Capture the cell that displays the provided text and extract its [X, Y] central coordinate. 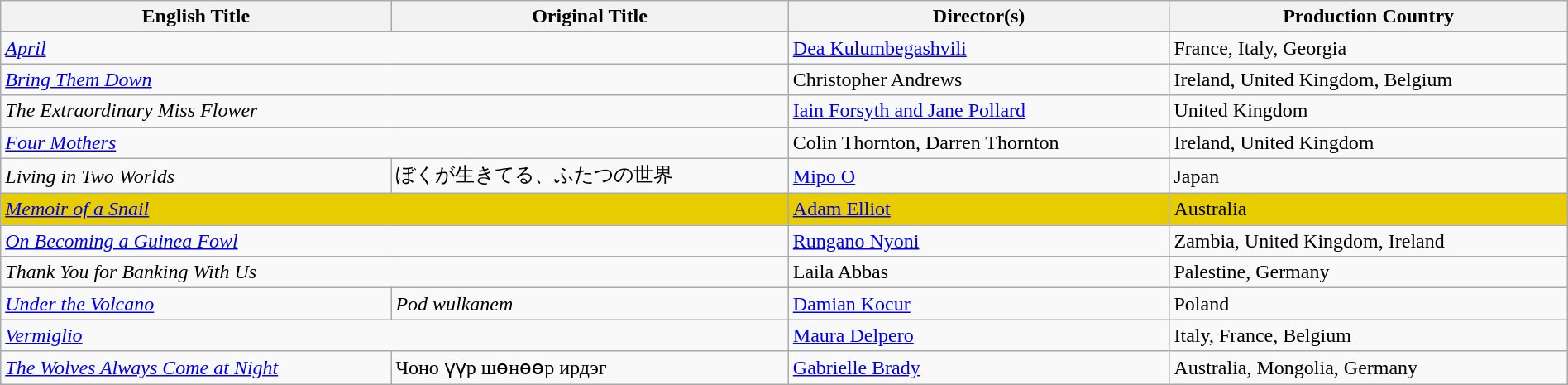
Laila Abbas [979, 272]
Adam Elliot [979, 209]
Australia, Mongolia, Germany [1368, 368]
Damian Kocur [979, 304]
Pod wulkanem [590, 304]
Japan [1368, 176]
ぼくが生きてる、ふたつの世界 [590, 176]
Zambia, United Kingdom, Ireland [1368, 241]
Ireland, United Kingdom [1368, 142]
Christopher Andrews [979, 79]
Vermiglio [395, 335]
On Becoming a Guinea Fowl [395, 241]
Palestine, Germany [1368, 272]
Bring Them Down [395, 79]
Thank You for Banking With Us [395, 272]
United Kingdom [1368, 111]
Maura Delpero [979, 335]
Original Title [590, 17]
Living in Two Worlds [196, 176]
Poland [1368, 304]
Чоно үүр шөнөөр ирдэг [590, 368]
Colin Thornton, Darren Thornton [979, 142]
The Extraordinary Miss Flower [395, 111]
Iain Forsyth and Jane Pollard [979, 111]
Production Country [1368, 17]
Ireland, United Kingdom, Belgium [1368, 79]
Under the Volcano [196, 304]
Italy, France, Belgium [1368, 335]
Mipo O [979, 176]
Dea Kulumbegashvili [979, 48]
Memoir of a Snail [395, 209]
Australia [1368, 209]
April [395, 48]
English Title [196, 17]
Director(s) [979, 17]
The Wolves Always Come at Night [196, 368]
Four Mothers [395, 142]
Gabrielle Brady [979, 368]
France, Italy, Georgia [1368, 48]
Rungano Nyoni [979, 241]
